Identify which cell holds the provided text, then report its (X, Y) central coordinate. 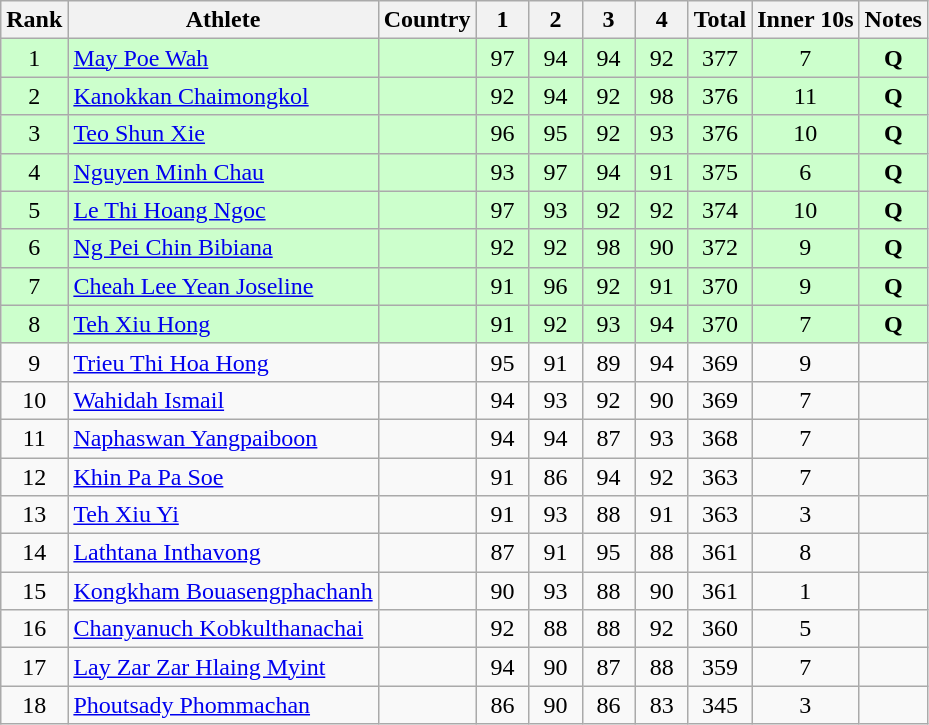
345 (720, 705)
Athlete (223, 20)
Phoutsady Phommachan (223, 705)
Rank (34, 20)
18 (34, 705)
Khin Pa Pa Soe (223, 477)
May Poe Wah (223, 58)
377 (720, 58)
13 (34, 515)
Teh Xiu Yi (223, 515)
Inner 10s (806, 20)
360 (720, 629)
83 (662, 705)
Kanokkan Chaimongkol (223, 96)
16 (34, 629)
Naphaswan Yangpaiboon (223, 438)
Notes (893, 20)
Lay Zar Zar Hlaing Myint (223, 667)
Chanyanuch Kobkulthanachai (223, 629)
Wahidah Ismail (223, 400)
89 (608, 362)
14 (34, 553)
15 (34, 591)
Le Thi Hoang Ngoc (223, 210)
Total (720, 20)
12 (34, 477)
Teo Shun Xie (223, 134)
Ng Pei Chin Bibiana (223, 248)
Kongkham Bouasengphachanh (223, 591)
Cheah Lee Yean Joseline (223, 286)
359 (720, 667)
Nguyen Minh Chau (223, 172)
Lathtana Inthavong (223, 553)
374 (720, 210)
Country (427, 20)
372 (720, 248)
375 (720, 172)
17 (34, 667)
Trieu Thi Hoa Hong (223, 362)
Teh Xiu Hong (223, 324)
368 (720, 438)
